For the text-containing cell, return its midpoint in (x, y) coordinate format. 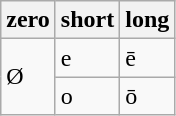
short (87, 20)
o (87, 96)
long (148, 20)
ē (148, 58)
ō (148, 96)
Ø (28, 77)
zero (28, 20)
e (87, 58)
